Find where the given text appears and provide that cell's center as (X, Y) coordinate. 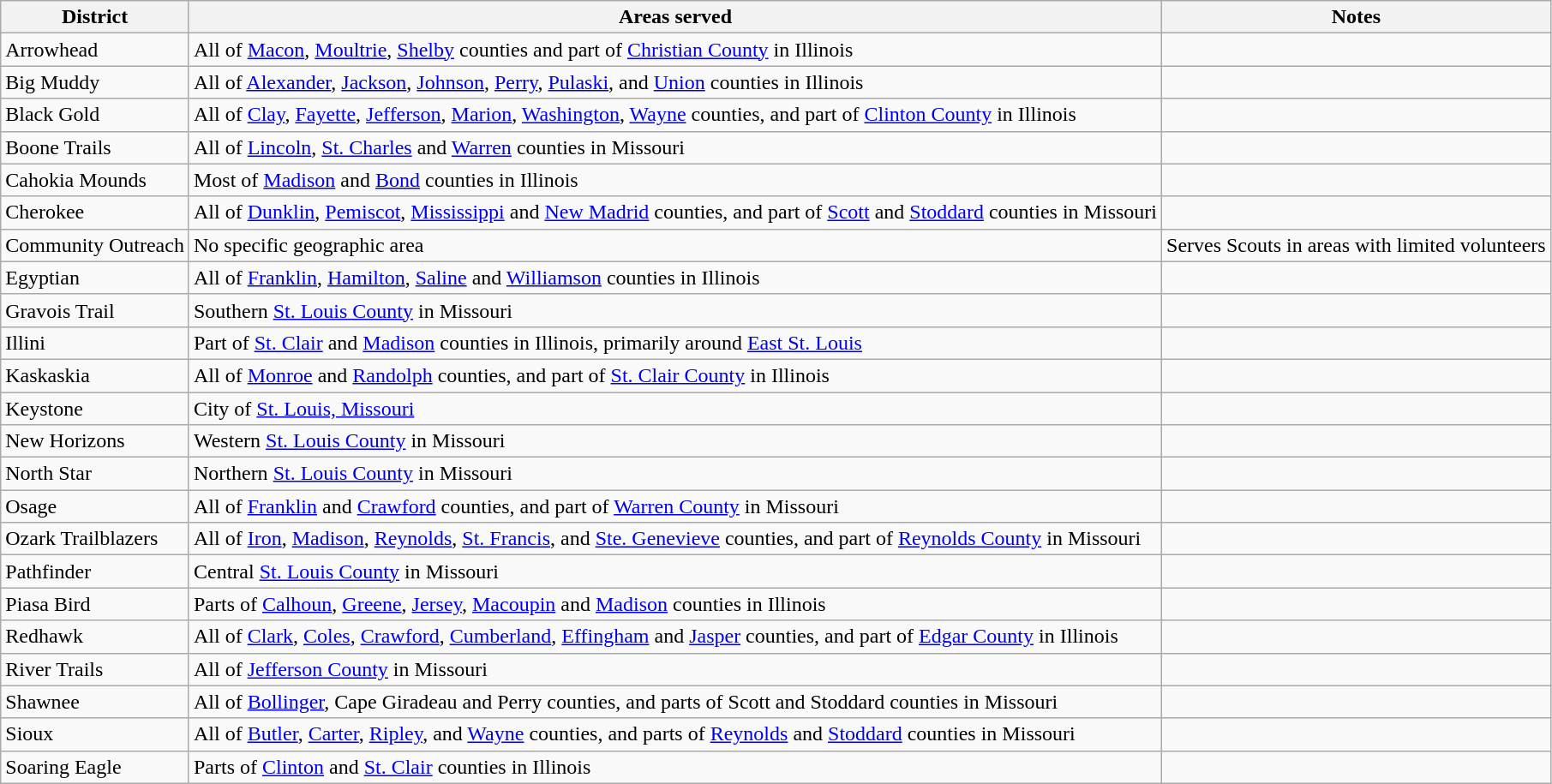
Pathfinder (95, 572)
Arrowhead (95, 50)
Boone Trails (95, 147)
Cherokee (95, 212)
Western St. Louis County in Missouri (675, 441)
No specific geographic area (675, 245)
Most of Madison and Bond counties in Illinois (675, 180)
Notes (1357, 17)
Keystone (95, 409)
Ozark Trailblazers (95, 539)
All of Clark, Coles, Crawford, Cumberland, Effingham and Jasper counties, and part of Edgar County in Illinois (675, 637)
Kaskaskia (95, 375)
Community Outreach (95, 245)
Sioux (95, 734)
All of Franklin and Crawford counties, and part of Warren County in Missouri (675, 506)
North Star (95, 474)
Parts of Clinton and St. Clair counties in Illinois (675, 767)
City of St. Louis, Missouri (675, 409)
All of Macon, Moultrie, Shelby counties and part of Christian County in Illinois (675, 50)
Gravois Trail (95, 310)
Central St. Louis County in Missouri (675, 572)
Areas served (675, 17)
Osage (95, 506)
Illini (95, 343)
Parts of Calhoun, Greene, Jersey, Macoupin and Madison counties in Illinois (675, 604)
Northern St. Louis County in Missouri (675, 474)
Piasa Bird (95, 604)
All of Dunklin, Pemiscot, Mississippi and New Madrid counties, and part of Scott and Stoddard counties in Missouri (675, 212)
District (95, 17)
All of Clay, Fayette, Jefferson, Marion, Washington, Wayne counties, and part of Clinton County in Illinois (675, 115)
All of Jefferson County in Missouri (675, 669)
River Trails (95, 669)
Southern St. Louis County in Missouri (675, 310)
All of Franklin, Hamilton, Saline and Williamson counties in Illinois (675, 278)
Shawnee (95, 702)
Part of St. Clair and Madison counties in Illinois, primarily around East St. Louis (675, 343)
All of Alexander, Jackson, Johnson, Perry, Pulaski, and Union counties in Illinois (675, 82)
All of Butler, Carter, Ripley, and Wayne counties, and parts of Reynolds and Stoddard counties in Missouri (675, 734)
All of Bollinger, Cape Giradeau and Perry counties, and parts of Scott and Stoddard counties in Missouri (675, 702)
Egyptian (95, 278)
All of Iron, Madison, Reynolds, St. Francis, and Ste. Genevieve counties, and part of Reynolds County in Missouri (675, 539)
All of Lincoln, St. Charles and Warren counties in Missouri (675, 147)
Redhawk (95, 637)
New Horizons (95, 441)
Black Gold (95, 115)
Soaring Eagle (95, 767)
Serves Scouts in areas with limited volunteers (1357, 245)
Cahokia Mounds (95, 180)
Big Muddy (95, 82)
All of Monroe and Randolph counties, and part of St. Clair County in Illinois (675, 375)
